For the text-containing cell, return its midpoint in [x, y] coordinate format. 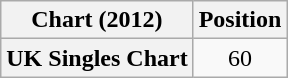
UK Singles Chart [97, 58]
Position [240, 20]
60 [240, 58]
Chart (2012) [97, 20]
